Search for the cell housing the specified text and yield its (x, y) center coordinate. 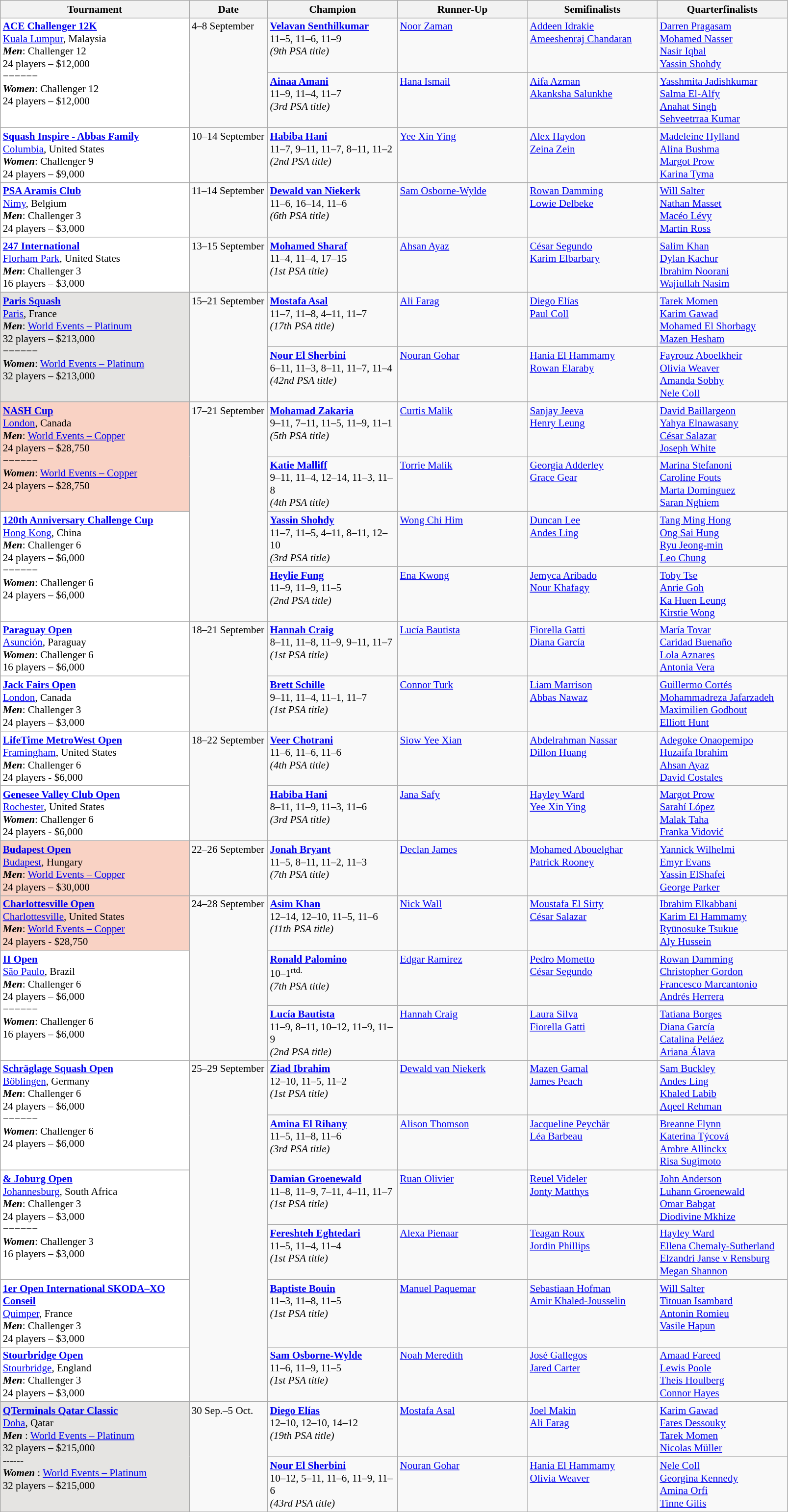
Laura Silva Fiorella Gatti (592, 1033)
Amina El Rihany11–5, 11–8, 11–6(3rd PSA title) (332, 1142)
Hayley Ward Yee Xin Ying (592, 813)
Jana Safy (463, 813)
Squash Inspire - Abbas Family Columbia, United StatesWomen: Challenger 924 players – $9,000 (95, 155)
Hannah Craig (463, 1033)
Veer Chotrani11–6, 11–6, 11–6(4th PSA title) (332, 758)
Edgar Ramírez (463, 978)
Yee Xin Ying (463, 155)
& Joburg Open Johannesburg, South AfricaMen: Challenger 324 players – $3,000−−−−−−Women: Challenger 316 players – $3,000 (95, 1225)
Diego Elías Paul Coll (592, 320)
Sam Osborne-Wylde (463, 210)
Tarek Momen Karim Gawad Mohamed El Shorbagy Mazen Hesham (722, 320)
Quarterfinalists (722, 9)
Mazen Gamal James Peach (592, 1088)
Reuel Videler Jonty Matthys (592, 1197)
Habiba Hani11–7, 9–11, 11–7, 8–11, 11–2(2nd PSA title) (332, 155)
Declan James (463, 868)
Madeleine Hylland Alina Bushma Margot Prow Karina Tyma (722, 155)
Mostafa Asal (463, 1429)
Date (229, 9)
10–14 September (229, 155)
Rowan Damming Lowie Delbeke (592, 210)
Fiorella Gatti Diana García (592, 649)
Addeen Idrakie Ameeshenraj Chandaran (592, 45)
Heylie Fung11–9, 11–9, 11–5(2nd PSA title) (332, 594)
LifeTime MetroWest Open Framingham, United StatesMen: Challenger 624 players - $6,000 (95, 758)
Alexa Pienaar (463, 1252)
Hayley Ward Ellena Chemaly-Sutherland Elzandri Janse v Rensburg Megan Shannon (722, 1252)
Siow Yee Xian (463, 758)
Hana Ismail (463, 100)
Tournament (95, 9)
Fereshteh Eghtedari11–5, 11–4, 11–4(1st PSA title) (332, 1252)
Brett Schille9–11, 11–4, 11–1, 11–7(1st PSA title) (332, 704)
Marina Stefanoni Caroline Fouts Marta Domínguez Saran Nghiem (722, 484)
QTerminals Qatar Classic Doha, Qatar Men : World Events – Platinum32 players – $215,000------ Women : World Events – Platinum32 players – $215,000 (95, 1457)
Dewald van Niekerk11–6, 16–14, 11–6(6th PSA title) (332, 210)
Habiba Hani8–11, 11–9, 11–3, 11–6(3rd PSA title) (332, 813)
Paris Squash Paris, FranceMen: World Events – Platinum32 players – $213,000−−−−−−Women: World Events – Platinum32 players – $213,000 (95, 347)
120th Anniversary Challenge Cup Hong Kong, ChinaMen: Challenger 624 players – $6,000−−−−−−Women: Challenger 624 players – $6,000 (95, 567)
Joel Makin Ali Farag (592, 1429)
John Anderson Luhann Groenewald Omar Bahgat Diodivine Mkhize (722, 1197)
Mostafa Asal11–7, 11–8, 4–11, 11–7(17th PSA title) (332, 320)
Diego Elías12–10, 12–10, 14–12(19th PSA title) (332, 1429)
Runner-Up (463, 9)
Duncan Lee Andes Ling (592, 539)
Adegoke Onaopemipo Huzaifa Ibrahim Ahsan Ayaz David Costales (722, 758)
Fayrouz Aboelkheir Olivia Weaver Amanda Sobhy Nele Coll (722, 374)
Moustafa El Sirty César Salazar (592, 923)
Katie Malliff9–11, 11–4, 12–14, 11–3, 11–8(4th PSA title) (332, 484)
15–21 September (229, 347)
Yasshmita Jadishkumar Salma El-Alfy Anahat Singh Sehveetrraa Kumar (722, 100)
Genesee Valley Club Open Rochester, United StatesWomen: Challenger 624 players - $6,000 (95, 813)
1er Open International SKODA–XO Conseil Quimper, FranceMen: Challenger 324 players – $3,000 (95, 1314)
Paraguay Open Asunción, ParaguayWomen: Challenger 616 players – $6,000 (95, 649)
Ainaa Amani11–9, 11–4, 11–7(3rd PSA title) (332, 100)
Yannick Wilhelmi Emyr Evans Yassin ElShafei George Parker (722, 868)
18–22 September (229, 786)
Jack Fairs Open London, CanadaMen: Challenger 324 players – $3,000 (95, 704)
Dewald van Niekerk (463, 1088)
María Tovar Caridad Buenaño Lola Aznares Antonia Vera (722, 649)
Georgia Adderley Grace Gear (592, 484)
Stourbridge Open Stourbridge, EnglandMen: Challenger 324 players – $3,000 (95, 1374)
24–28 September (229, 978)
Yassin Shohdy11–7, 11–5, 4–11, 8–11, 12–10(3rd PSA title) (332, 539)
Hania El Hammamy Rowan Elaraby (592, 374)
Noor Zaman (463, 45)
17–21 September (229, 512)
Jonah Bryant11–5, 8–11, 11–2, 11–3(7th PSA title) (332, 868)
Velavan Senthilkumar11–5, 11–6, 11–9(9th PSA title) (332, 45)
Aifa Azman Akanksha Salunkhe (592, 100)
Nick Wall (463, 923)
25–29 September (229, 1231)
NASH Cup London, CanadaMen: World Events – Copper24 players – $28,750−−−−−−Women: World Events – Copper24 players – $28,750 (95, 457)
Wong Chi Him (463, 539)
Alex Haydon Zeina Zein (592, 155)
ACE Challenger 12K Kuala Lumpur, MalaysiaMen: Challenger 1224 players – $12,000−−−−−−Women: Challenger 1224 players – $12,000 (95, 73)
Lucía Bautista (463, 649)
Champion (332, 9)
Mohamed Sharaf11–4, 11–4, 17–15(1st PSA title) (332, 265)
30 Sep.–5 Oct. (229, 1457)
Sam Osborne-Wylde11–6, 11–9, 11–5(1st PSA title) (332, 1374)
Baptiste Bouin11–3, 11–8, 11–5(1st PSA title) (332, 1314)
Ali Farag (463, 320)
Jacqueline Peychär Léa Barbeau (592, 1142)
Schräglage Squash Open Böblingen, GermanyMen: Challenger 624 players – $6,000−−−−−−Women: Challenger 624 players – $6,000 (95, 1115)
Will Salter Titouan Isambard Antonin Romieu Vasile Hapun (722, 1314)
Abdelrahman Nassar Dillon Huang (592, 758)
Ibrahim Elkabbani Karim El Hammamy Ryūnosuke Tsukue Aly Hussein (722, 923)
4–8 September (229, 73)
Torrie Malik (463, 484)
Manuel Paquemar (463, 1314)
247 International Florham Park, United StatesMen: Challenger 316 players – $3,000 (95, 265)
Pedro Mometto César Segundo (592, 978)
Ena Kwong (463, 594)
Tatiana Borges Diana García Catalina Peláez Ariana Álava (722, 1033)
Hannah Craig8–11, 11–8, 11–9, 9–11, 11–7(1st PSA title) (332, 649)
Budapest Open Budapest, HungaryMen: World Events – Copper24 players – $30,000 (95, 868)
José Gallegos Jared Carter (592, 1374)
David Baillargeon Yahya Elnawasany César Salazar Joseph White (722, 429)
Alison Thomson (463, 1142)
Semifinalists (592, 9)
Ziad Ibrahim12–10, 11–5, 11–2(1st PSA title) (332, 1088)
Lucía Bautista11–9, 8–11, 10–12, 11–9, 11–9(2nd PSA title) (332, 1033)
Asim Khan12–14, 12–10, 11–5, 11–6(11th PSA title) (332, 923)
18–21 September (229, 676)
Rowan Damming Christopher Gordon Francesco Marcantonio Andrés Herrera (722, 978)
Sanjay Jeeva Henry Leung (592, 429)
Nour El Sherbini10–12, 5–11, 11–6, 11–9, 11–6(43rd PSA title) (332, 1484)
Guillermo Cortés Mohammadreza Jafarzadeh Maximilien Godbout Elliott Hunt (722, 704)
PSA Aramis Club Nimy, BelgiumMen: Challenger 324 players – $3,000 (95, 210)
Noah Meredith (463, 1374)
Ahsan Ayaz (463, 265)
Jemyca Aribado Nour Khafagy (592, 594)
Mohamed Abouelghar Patrick Rooney (592, 868)
Curtis Malik (463, 429)
Margot Prow Sarahí López Malak Taha Franka Vidović (722, 813)
Amaad Fareed Lewis Poole Theis Houlberg Connor Hayes (722, 1374)
Sam Buckley Andes Ling Khaled Labib Aqeel Rehman (722, 1088)
13–15 September (229, 265)
Ronald Palomino10–1rtd.(7th PSA title) (332, 978)
Toby Tse Anrie Goh Ka Huen Leung Kirstie Wong (722, 594)
Breanne Flynn Katerina Týcová Ambre Allinckx Risa Sugimoto (722, 1142)
Nele Coll Georgina Kennedy Amina Orfi Tinne Gilis (722, 1484)
22–26 September (229, 868)
Tang Ming Hong Ong Sai Hung Ryu Jeong-min Leo Chung (722, 539)
Charlottesville Open Charlottesville, United StatesMen: World Events – Copper24 players - $28,750 (95, 923)
César Segundo Karim Elbarbary (592, 265)
Liam Marrison Abbas Nawaz (592, 704)
Connor Turk (463, 704)
Darren Pragasam Mohamed Nasser Nasir Iqbal Yassin Shohdy (722, 45)
Sebastiaan Hofman Amir Khaled-Jousselin (592, 1314)
11–14 September (229, 210)
Will Salter Nathan Masset Macéo Lévy Martin Ross (722, 210)
Ruan Olivier (463, 1197)
Nour El Sherbini6–11, 11–3, 8–11, 11–7, 11–4(42nd PSA title) (332, 374)
II Open São Paulo, BrazilMen: Challenger 624 players – $6,000−−−−−−Women: Challenger 616 players – $6,000 (95, 1005)
Salim Khan Dylan Kachur Ibrahim Noorani Wajiullah Nasim (722, 265)
Damian Groenewald11–8, 11–9, 7–11, 4–11, 11–7(1st PSA title) (332, 1197)
Hania El Hammamy Olivia Weaver (592, 1484)
Mohamad Zakaria9–11, 7–11, 11–5, 11–9, 11–1(5th PSA title) (332, 429)
Teagan Roux Jordin Phillips (592, 1252)
Karim Gawad Fares Dessouky Tarek Momen Nicolas Müller (722, 1429)
